Provide the [x, y] coordinate of the cell's center where the given text is located.  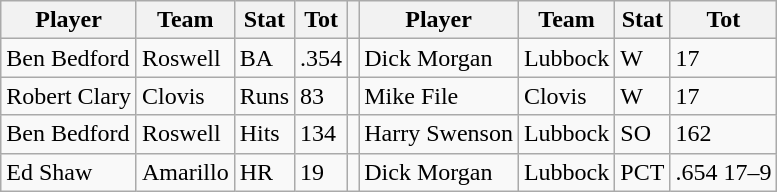
Mike File [439, 96]
134 [322, 134]
HR [264, 172]
Harry Swenson [439, 134]
19 [322, 172]
162 [724, 134]
.654 17–9 [724, 172]
83 [322, 96]
Hits [264, 134]
Runs [264, 96]
PCT [642, 172]
SO [642, 134]
Robert Clary [69, 96]
Ed Shaw [69, 172]
BA [264, 58]
Amarillo [185, 172]
.354 [322, 58]
